Locate the cell with the specified text and output its [x, y] center coordinate. 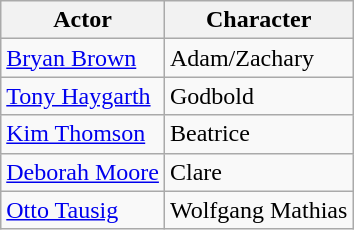
Otto Tausig [83, 210]
Godbold [258, 96]
Actor [83, 20]
Adam/Zachary [258, 58]
Kim Thomson [83, 134]
Bryan Brown [83, 58]
Clare [258, 172]
Deborah Moore [83, 172]
Beatrice [258, 134]
Character [258, 20]
Tony Haygarth [83, 96]
Wolfgang Mathias [258, 210]
